Extract the [x, y] coordinate from the center of the cell holding the provided text.  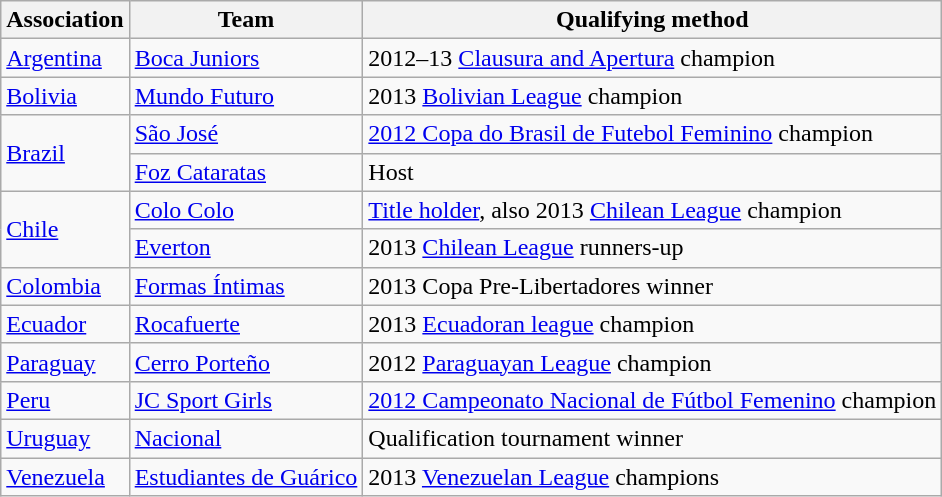
Host [652, 172]
Argentina [65, 58]
2013 Venezuelan League champions [652, 477]
Qualifying method [652, 20]
Foz Cataratas [246, 172]
2013 Chilean League runners-up [652, 248]
Venezuela [65, 477]
Nacional [246, 438]
Mundo Futuro [246, 96]
Estudiantes de Guárico [246, 477]
2013 Ecuadoran league champion [652, 324]
2012–13 Clausura and Apertura champion [652, 58]
2012 Campeonato Nacional de Fútbol Femenino champion [652, 400]
Chile [65, 229]
2013 Bolivian League champion [652, 96]
Team [246, 20]
2012 Paraguayan League champion [652, 362]
Brazil [65, 153]
JC Sport Girls [246, 400]
2012 Copa do Brasil de Futebol Feminino champion [652, 134]
Uruguay [65, 438]
Colombia [65, 286]
Title holder, also 2013 Chilean League champion [652, 210]
2013 Copa Pre-Libertadores winner [652, 286]
Colo Colo [246, 210]
Everton [246, 248]
Bolivia [65, 96]
Rocafuerte [246, 324]
Peru [65, 400]
Paraguay [65, 362]
Formas Íntimas [246, 286]
São José [246, 134]
Ecuador [65, 324]
Association [65, 20]
Cerro Porteño [246, 362]
Qualification tournament winner [652, 438]
Boca Juniors [246, 58]
